Pinpoint the cell where the given text exists, returning its (X, Y) midpoint coordinate. 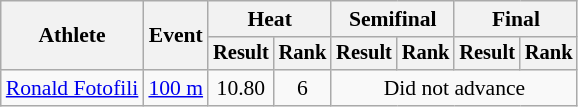
Ronald Fotofili (72, 88)
10.80 (241, 88)
Event (176, 36)
Heat (270, 19)
6 (303, 88)
Did not advance (454, 88)
100 m (176, 88)
Semifinal (392, 19)
Athlete (72, 36)
Final (516, 19)
